From the cell containing the given text, extract its center point as (X, Y) coordinate. 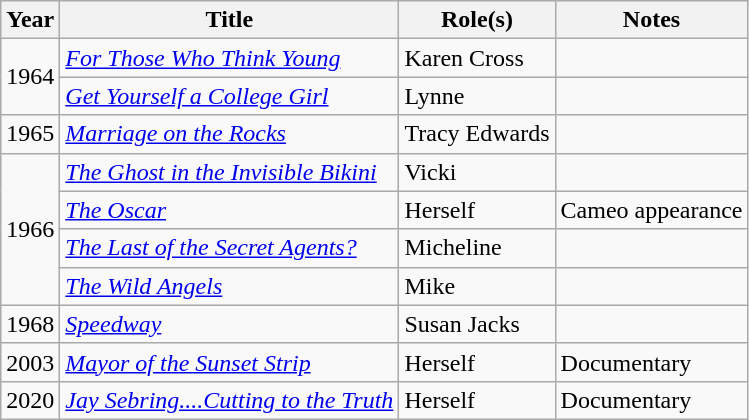
Title (230, 20)
1965 (30, 134)
Micheline (477, 248)
Role(s) (477, 20)
Karen Cross (477, 58)
Notes (652, 20)
Speedway (230, 324)
2020 (30, 400)
Year (30, 20)
For Those Who Think Young (230, 58)
1964 (30, 77)
2003 (30, 362)
Marriage on the Rocks (230, 134)
Mayor of the Sunset Strip (230, 362)
Tracy Edwards (477, 134)
Get Yourself a College Girl (230, 96)
The Wild Angels (230, 286)
Vicki (477, 172)
The Oscar (230, 210)
1966 (30, 229)
Mike (477, 286)
Jay Sebring....Cutting to the Truth (230, 400)
1968 (30, 324)
Lynne (477, 96)
The Last of the Secret Agents? (230, 248)
Cameo appearance (652, 210)
Susan Jacks (477, 324)
The Ghost in the Invisible Bikini (230, 172)
